Identify which cell holds the provided text, then report its (X, Y) central coordinate. 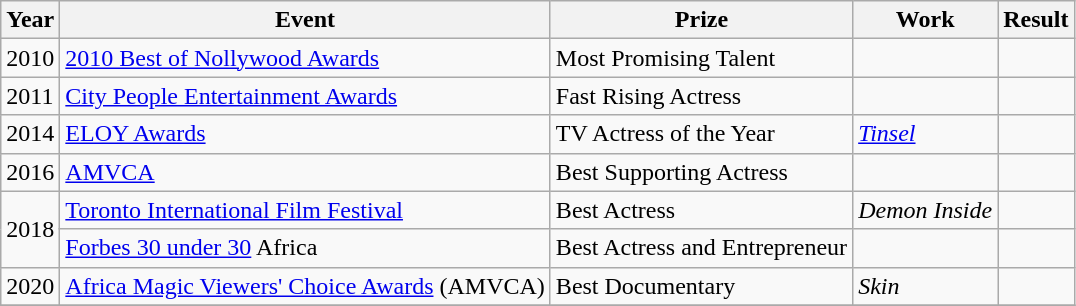
2016 (30, 172)
Demon Inside (926, 210)
City People Entertainment Awards (306, 96)
Work (926, 20)
Prize (701, 20)
Year (30, 20)
Event (306, 20)
ELOY Awards (306, 134)
Skin (926, 286)
AMVCA (306, 172)
Tinsel (926, 134)
Best Actress and Entrepreneur (701, 248)
2018 (30, 229)
Most Promising Talent (701, 58)
Toronto International Film Festival (306, 210)
Fast Rising Actress (701, 96)
Forbes 30 under 30 Africa (306, 248)
2020 (30, 286)
Result (1036, 20)
TV Actress of the Year (701, 134)
2011 (30, 96)
Best Documentary (701, 286)
2014 (30, 134)
Africa Magic Viewers' Choice Awards (AMVCA) (306, 286)
2010 Best of Nollywood Awards (306, 58)
Best Supporting Actress (701, 172)
2010 (30, 58)
Best Actress (701, 210)
